Find where the given text appears and provide that cell's center as [x, y] coordinate. 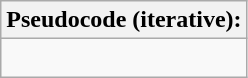
Pseudocode (iterative): [124, 20]
